Output the (X, Y) coordinate of the center of the cell containing the given text.  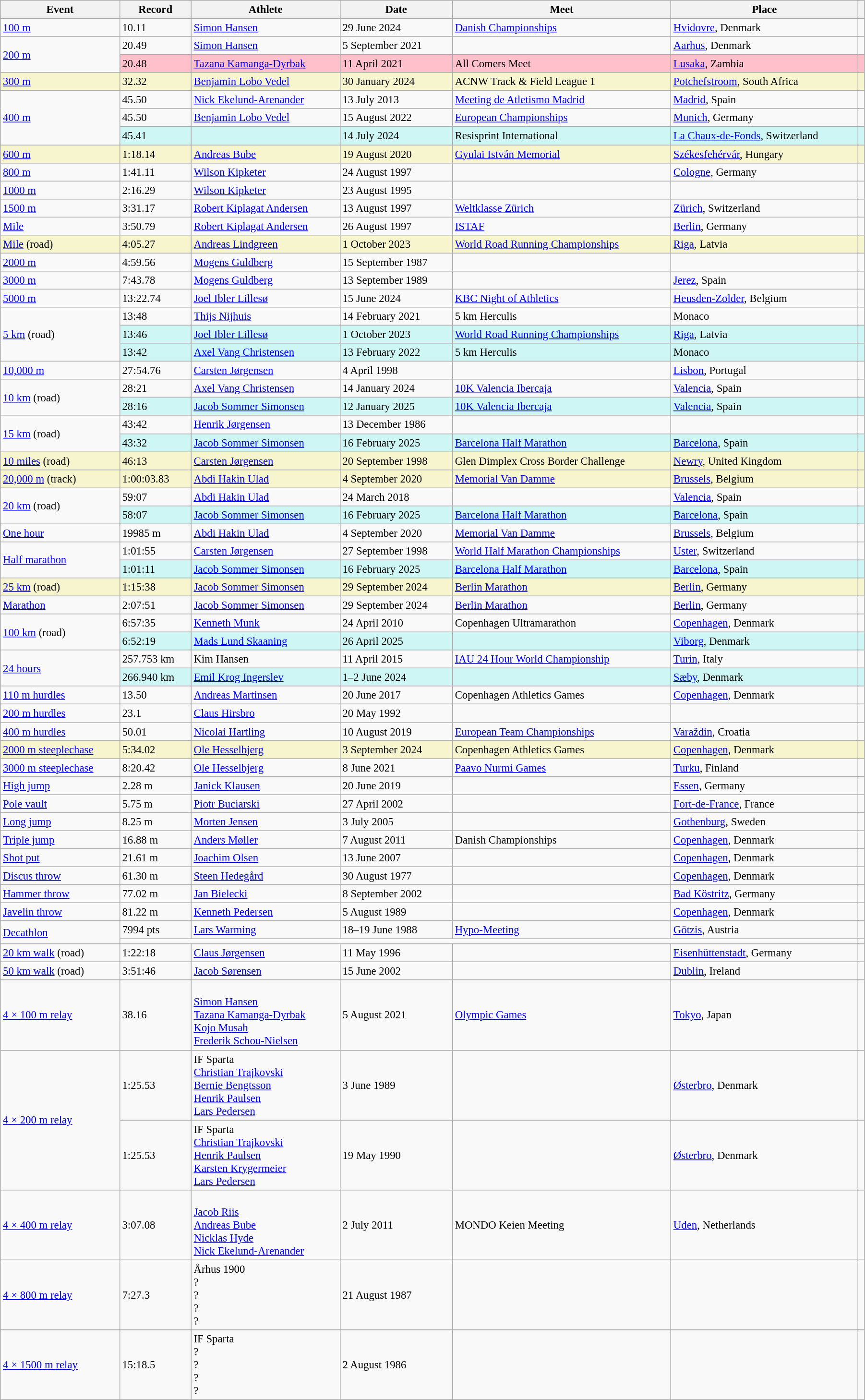
Uster, Switzerland (765, 551)
Tazana Kamanga-Dyrbak (265, 64)
29 June 2024 (396, 28)
7:27.3 (156, 1295)
Bad Köstritz, Germany (765, 894)
Jacob Sørensen (265, 971)
25 km (road) (60, 587)
6:52:19 (156, 641)
10 miles (road) (60, 461)
100 km (road) (60, 632)
11 April 2015 (396, 659)
24 April 2010 (396, 623)
20,000 m (track) (60, 479)
IF SpartaChristian TrajkovskiHenrik PaulsenKarsten KrygermeierLars Pedersen (265, 1155)
Essen, Germany (765, 785)
21 August 1987 (396, 1295)
43:42 (156, 425)
8:20.42 (156, 768)
1:22:18 (156, 953)
15:18.5 (156, 1365)
5:34.02 (156, 749)
3 September 2024 (396, 749)
Andreas Lindgreen (265, 244)
Potchefstroom, South Africa (765, 82)
21.61 m (156, 858)
14 February 2021 (396, 316)
Andreas Bube (265, 154)
IAU 24 Hour World Championship (562, 659)
3:31.17 (156, 208)
Kim Hansen (265, 659)
Resisprint International (562, 136)
11 May 1996 (396, 953)
10.11 (156, 28)
Gothenburg, Sweden (765, 822)
1:15:38 (156, 587)
200 m hurdles (60, 713)
Tokyo, Japan (765, 1015)
Event (60, 10)
Glen Dimplex Cross Border Challenge (562, 461)
3000 m (60, 280)
Javelin throw (60, 912)
4:59.56 (156, 262)
2:16.29 (156, 190)
Aarhus, Denmark (765, 46)
27:54.76 (156, 371)
2 July 2011 (396, 1225)
Hypo-Meeting (562, 930)
Sæby, Denmark (765, 677)
Meet (562, 10)
Record (156, 10)
13:48 (156, 316)
24 March 2018 (396, 497)
7 August 2011 (396, 840)
4 × 800 m relay (60, 1295)
10 August 2019 (396, 732)
2:07:51 (156, 605)
18–19 June 1988 (396, 930)
26 August 1997 (396, 226)
50 km walk (road) (60, 971)
266.940 km (156, 677)
Uden, Netherlands (765, 1225)
16.88 m (156, 840)
Claus Hirsbro (265, 713)
1:18.14 (156, 154)
14 January 2024 (396, 388)
15 June 2002 (396, 971)
ACNW Track & Field League 1 (562, 82)
Pole vault (60, 804)
Shot put (60, 858)
26 April 2025 (396, 641)
One hour (60, 533)
23.1 (156, 713)
13:22.74 (156, 298)
Triple jump (60, 840)
Place (765, 10)
20 km (road) (60, 506)
19 August 2020 (396, 154)
300 m (60, 82)
2.28 m (156, 785)
High jump (60, 785)
Henrik Jørgensen (265, 425)
3:51:46 (156, 971)
Meeting de Atletismo Madrid (562, 100)
20 km walk (road) (60, 953)
13 July 2013 (396, 100)
4 April 1998 (396, 371)
13:46 (156, 335)
Anders Møller (265, 840)
27 April 2002 (396, 804)
Cologne, Germany (765, 172)
13 September 1989 (396, 280)
400 m (60, 118)
Jerez, Spain (765, 280)
7:43.78 (156, 280)
15 September 1987 (396, 262)
Jan Bielecki (265, 894)
14 July 2024 (396, 136)
1500 m (60, 208)
Dublin, Ireland (765, 971)
Thijs Nijhuis (265, 316)
1:41.11 (156, 172)
20.48 (156, 64)
3 July 2005 (396, 822)
6:57:35 (156, 623)
Copenhagen Ultramarathon (562, 623)
27 September 1998 (396, 551)
10,000 m (60, 371)
59:07 (156, 497)
Andreas Martinsen (265, 696)
Turku, Finland (765, 768)
8 September 2002 (396, 894)
Mile (road) (60, 244)
Jacob RiisAndreas BubeNicklas HydeNick Ekelund-Arenander (265, 1225)
Weltklasse Zürich (562, 208)
23 August 1995 (396, 190)
4 × 100 m relay (60, 1015)
IF SpartaChristian TrajkovskiBernie BengtssonHenrik PaulsenLars Pedersen (265, 1085)
Decathlon (60, 932)
Gyulai István Memorial (562, 154)
4 × 400 m relay (60, 1225)
20.49 (156, 46)
19985 m (156, 533)
Mads Lund Skaaning (265, 641)
58:07 (156, 515)
Mile (60, 226)
KBC Night of Athletics (562, 298)
Madrid, Spain (765, 100)
European Championships (562, 118)
Székesfehérvár, Hungary (765, 154)
15 August 2022 (396, 118)
10 km (road) (60, 398)
Discus throw (60, 876)
32.32 (156, 82)
30 August 1977 (396, 876)
1:00:03.83 (156, 479)
28:16 (156, 407)
European Team Championships (562, 732)
20 September 1998 (396, 461)
77.02 m (156, 894)
257.753 km (156, 659)
800 m (60, 172)
Morten Jensen (265, 822)
61.30 m (156, 876)
Nicolai Hartling (265, 732)
20 May 1992 (396, 713)
Varaždin, Croatia (765, 732)
Lusaka, Zambia (765, 64)
Piotr Buciarski (265, 804)
Lisbon, Portugal (765, 371)
Zürich, Switzerland (765, 208)
7994 pts (156, 930)
13:42 (156, 352)
Hammer throw (60, 894)
Lars Warming (265, 930)
ISTAF (562, 226)
Viborg, Denmark (765, 641)
110 m hurdles (60, 696)
400 m hurdles (60, 732)
13 February 2022 (396, 352)
1–2 June 2024 (396, 677)
5 September 2021 (396, 46)
3:50.79 (156, 226)
Emil Krog Ingerslev (265, 677)
Munich, Germany (765, 118)
3000 m steeplechase (60, 768)
3 June 1989 (396, 1085)
Olympic Games (562, 1015)
Eisenhüttenstadt, Germany (765, 953)
24 August 1997 (396, 172)
La Chaux-de-Fonds, Switzerland (765, 136)
200 m (60, 55)
8 June 2021 (396, 768)
Joachim Olsen (265, 858)
13 December 1986 (396, 425)
4 × 200 m relay (60, 1120)
1:01:11 (156, 569)
5000 m (60, 298)
Götzis, Austria (765, 930)
All Comers Meet (562, 64)
Turin, Italy (765, 659)
2000 m (60, 262)
Janick Klausen (265, 785)
5.75 m (156, 804)
100 m (60, 28)
13 June 2007 (396, 858)
20 June 2019 (396, 785)
5 August 1989 (396, 912)
1000 m (60, 190)
38.16 (156, 1015)
43:32 (156, 443)
11 April 2021 (396, 64)
Hvidovre, Denmark (765, 28)
8.25 m (156, 822)
MONDO Keien Meeting (562, 1225)
Heusden-Zolder, Belgium (765, 298)
13.50 (156, 696)
4:05.27 (156, 244)
Half marathon (60, 560)
Marathon (60, 605)
2000 m steeplechase (60, 749)
Athlete (265, 10)
2 August 1986 (396, 1365)
600 m (60, 154)
Long jump (60, 822)
4 × 1500 m relay (60, 1365)
IF Sparta???? (265, 1365)
15 km (road) (60, 434)
Date (396, 10)
Steen Hedegård (265, 876)
45.41 (156, 136)
Claus Jørgensen (265, 953)
3:07.08 (156, 1225)
1:01:55 (156, 551)
Fort-de-France, France (765, 804)
12 January 2025 (396, 407)
5 August 2021 (396, 1015)
Kenneth Pedersen (265, 912)
13 August 1997 (396, 208)
24 hours (60, 668)
20 June 2017 (396, 696)
Simon HansenTazana Kamanga-DyrbakKojo MusahFrederik Schou-Nielsen (265, 1015)
Kenneth Munk (265, 623)
46:13 (156, 461)
30 January 2024 (396, 82)
Paavo Nurmi Games (562, 768)
15 June 2024 (396, 298)
Nick Ekelund-Arenander (265, 100)
5 km (road) (60, 334)
World Half Marathon Championships (562, 551)
50.01 (156, 732)
19 May 1990 (396, 1155)
Århus 1900???? (265, 1295)
28:21 (156, 388)
Newry, United Kingdom (765, 461)
81.22 m (156, 912)
